Extract the [x, y] coordinate from the center of the cell holding the provided text.  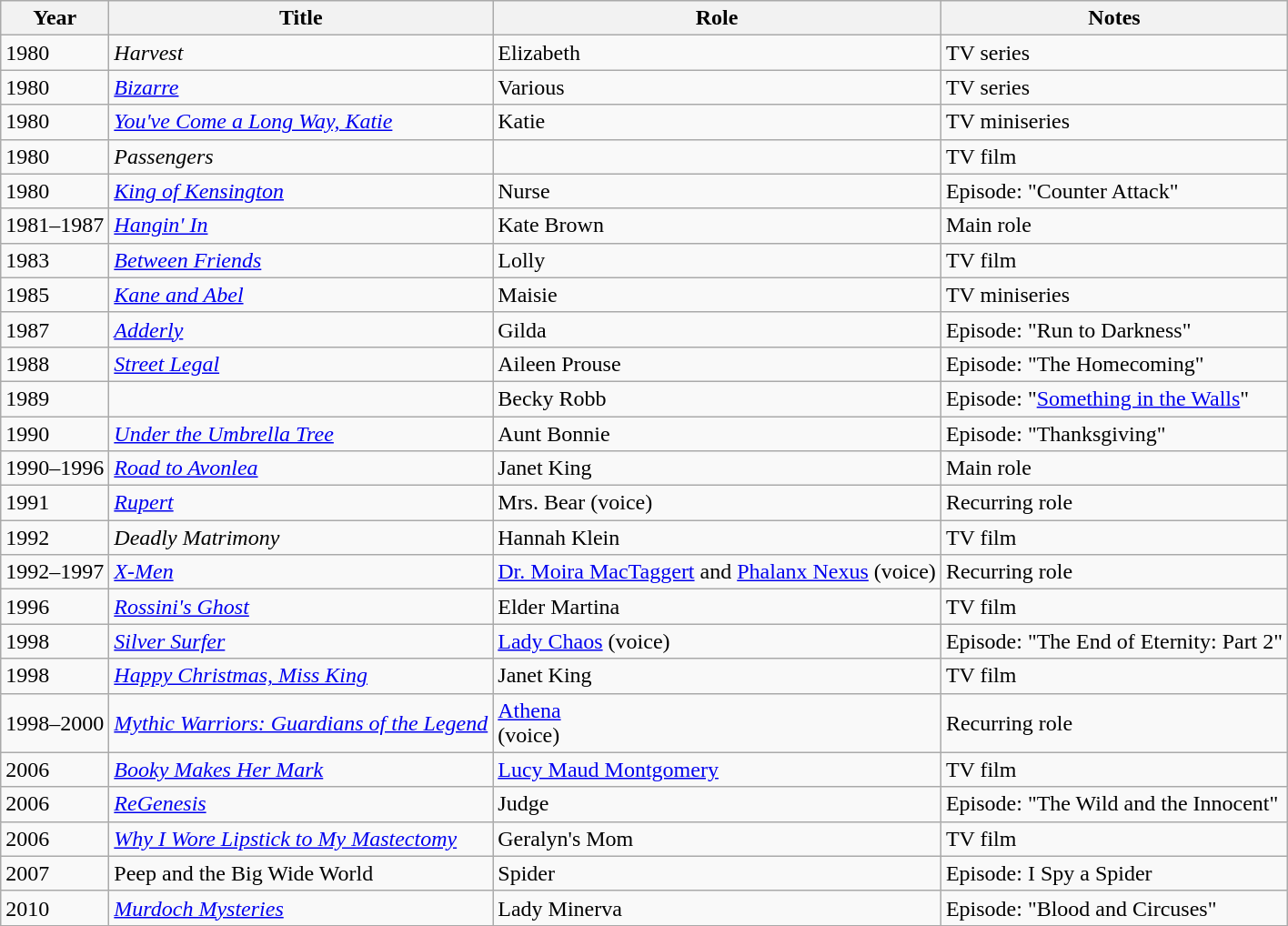
Road to Avonlea [301, 468]
1992–1997 [55, 572]
Geralyn's Mom [717, 839]
1989 [55, 398]
Episode: I Spy a Spider [1113, 873]
Hangin' In [301, 226]
Lolly [717, 260]
Why I Wore Lipstick to My Mastectomy [301, 839]
Aunt Bonnie [717, 434]
Dr. Moira MacTaggert and Phalanx Nexus (voice) [717, 572]
Rossini's Ghost [301, 607]
Title [301, 18]
Episode: "Thanksgiving" [1113, 434]
1990 [55, 434]
Episode: "The Homecoming" [1113, 364]
Peep and the Big Wide World [301, 873]
Bizarre [301, 87]
Between Friends [301, 260]
Episode: "Run to Darkness" [1113, 329]
X-Men [301, 572]
Episode: "The End of Eternity: Part 2" [1113, 641]
1992 [55, 538]
Becky Robb [717, 398]
Rupert [301, 503]
Elizabeth [717, 53]
1985 [55, 295]
Silver Surfer [301, 641]
1990–1996 [55, 468]
Hannah Klein [717, 538]
Episode: "Blood and Circuses" [1113, 908]
Nurse [717, 191]
Under the Umbrella Tree [301, 434]
2010 [55, 908]
Adderly [301, 329]
1998–2000 [55, 722]
Passengers [301, 156]
Kate Brown [717, 226]
Gilda [717, 329]
Judge [717, 804]
Maisie [717, 295]
1983 [55, 260]
1981–1987 [55, 226]
King of Kensington [301, 191]
Various [717, 87]
Athena (voice) [717, 722]
Year [55, 18]
1987 [55, 329]
Notes [1113, 18]
Harvest [301, 53]
1996 [55, 607]
You've Come a Long Way, Katie [301, 122]
Deadly Matrimony [301, 538]
Spider [717, 873]
Booky Makes Her Mark [301, 770]
Episode: "Something in the Walls" [1113, 398]
Elder Martina [717, 607]
1991 [55, 503]
1988 [55, 364]
Happy Christmas, Miss King [301, 676]
Mythic Warriors: Guardians of the Legend [301, 722]
Episode: "The Wild and the Innocent" [1113, 804]
Katie [717, 122]
Murdoch Mysteries [301, 908]
Aileen Prouse [717, 364]
Lady Minerva [717, 908]
Mrs. Bear (voice) [717, 503]
Kane and Abel [301, 295]
Lady Chaos (voice) [717, 641]
Episode: "Counter Attack" [1113, 191]
2007 [55, 873]
Role [717, 18]
Lucy Maud Montgomery [717, 770]
ReGenesis [301, 804]
Street Legal [301, 364]
